Search for the cell housing the specified text and yield its [x, y] center coordinate. 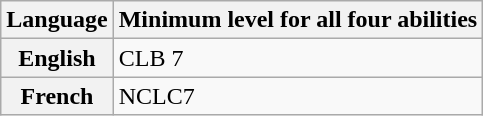
English [57, 58]
French [57, 96]
NCLC7 [298, 96]
Language [57, 20]
Minimum level for all four abilities [298, 20]
CLB 7 [298, 58]
